Capture the cell that displays the provided text and extract its [x, y] central coordinate. 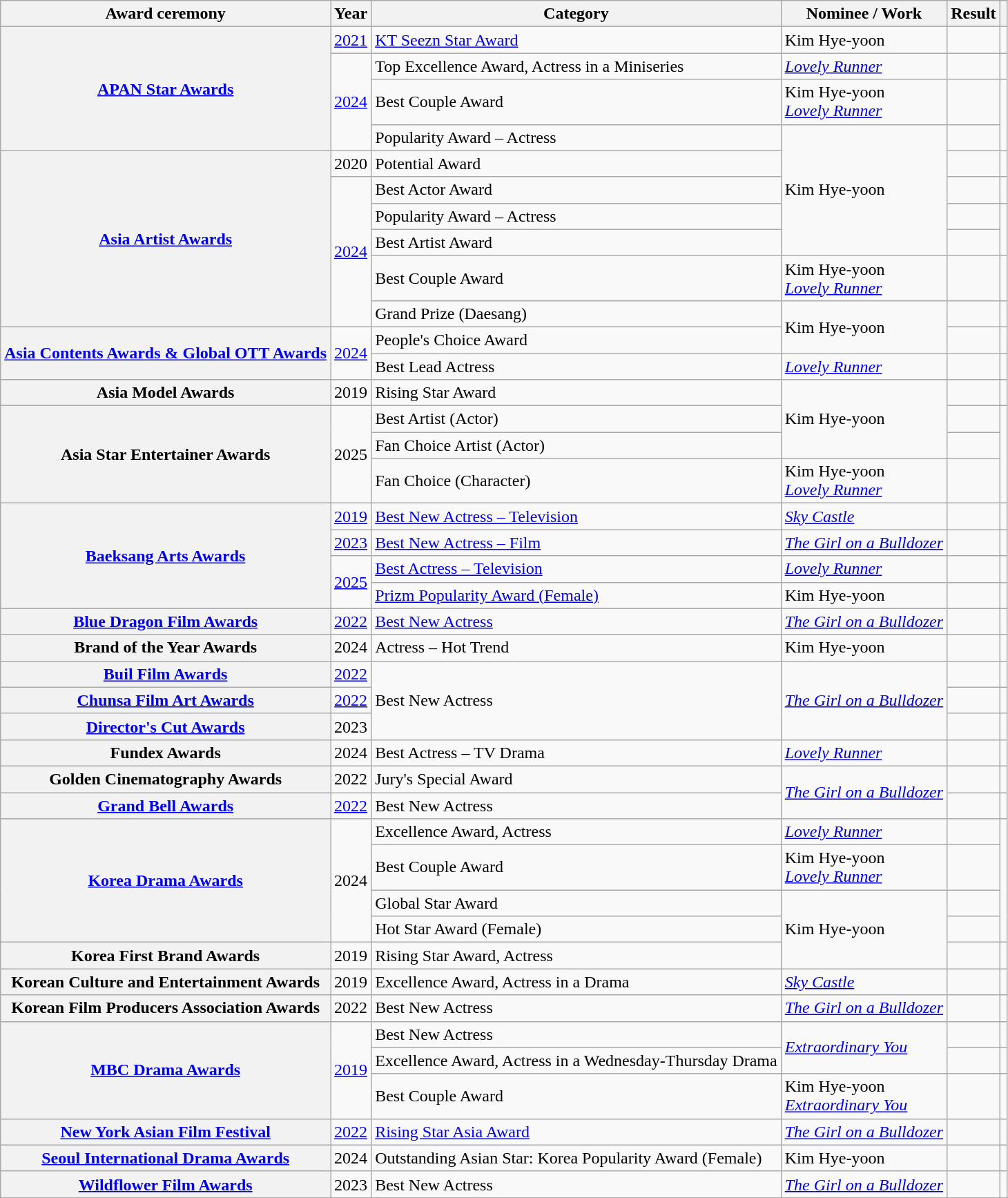
New York Asian Film Festival [166, 1132]
Best Actress – Television [576, 569]
Actress – Hot Trend [576, 648]
Extraordinary You [864, 1047]
People's Choice Award [576, 340]
Brand of the Year Awards [166, 648]
Chunsa Film Art Awards [166, 700]
Korean Film Producers Association Awards [166, 1008]
Rising Star Award, Actress [576, 956]
Director's Cut Awards [166, 726]
Global Star Award [576, 903]
Award ceremony [166, 14]
APAN Star Awards [166, 88]
Wildflower Film Awards [166, 1184]
Rising Star Award [576, 393]
Korea First Brand Awards [166, 956]
Rising Star Asia Award [576, 1132]
Buil Film Awards [166, 674]
Outstanding Asian Star: Korea Popularity Award (Female) [576, 1158]
Fan Choice Artist (Actor) [576, 445]
Best Lead Actress [576, 367]
Fan Choice (Character) [576, 481]
Best Artist Award [576, 242]
Year [351, 14]
KT Seezn Star Award [576, 40]
Kim Hye-yoon Extraordinary You [864, 1096]
Baeksang Arts Awards [166, 556]
Hot Star Award (Female) [576, 929]
Best Artist (Actor) [576, 419]
Asia Contents Awards & Global OTT Awards [166, 353]
Jury's Special Award [576, 779]
Golden Cinematography Awards [166, 779]
Asia Model Awards [166, 393]
Best Actress – TV Drama [576, 753]
Korean Culture and Entertainment Awards [166, 982]
Best Actor Award [576, 190]
Excellence Award, Actress in a Wednesday-Thursday Drama [576, 1061]
Prizm Popularity Award (Female) [576, 595]
Excellence Award, Actress [576, 832]
Asia Artist Awards [166, 239]
Asia Star Entertainer Awards [166, 454]
Grand Bell Awards [166, 806]
Blue Dragon Film Awards [166, 621]
Result [973, 14]
Nominee / Work [864, 14]
Best New Actress – Television [576, 516]
Fundex Awards [166, 753]
Korea Drama Awards [166, 881]
Category [576, 14]
Potential Award [576, 164]
2020 [351, 164]
Top Excellence Award, Actress in a Miniseries [576, 66]
MBC Drama Awards [166, 1070]
Grand Prize (Daesang) [576, 313]
2021 [351, 40]
Best New Actress – Film [576, 543]
Seoul International Drama Awards [166, 1158]
Excellence Award, Actress in a Drama [576, 982]
